Output the (x, y) coordinate of the center of the cell containing the given text.  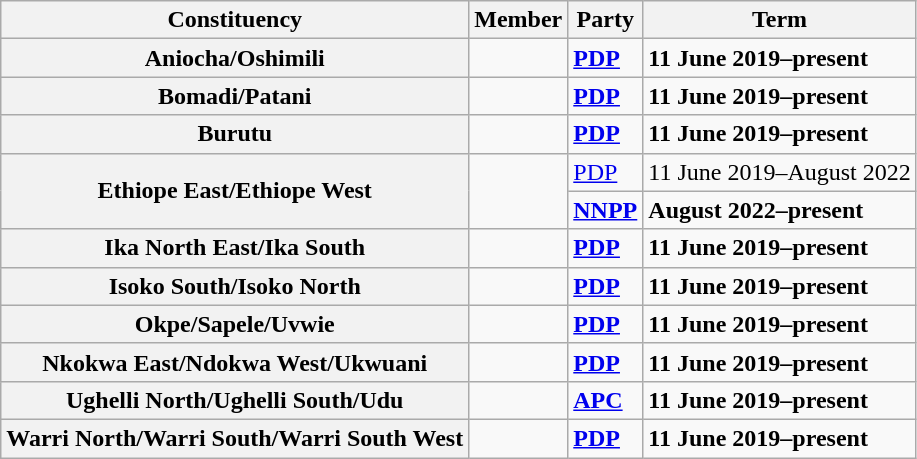
NNPP (606, 210)
Nkokwa East/Ndokwa West/Ukwuani (235, 362)
Term (780, 20)
Isoko South/Isoko North (235, 286)
Ethiope East/Ethiope West (235, 191)
Ika North East/Ika South (235, 248)
Burutu (235, 134)
APC (606, 400)
August 2022–present (780, 210)
11 June 2019–August 2022 (780, 172)
Bomadi/Patani (235, 96)
Ughelli North/Ughelli South/Udu (235, 400)
Warri North/Warri South/Warri South West (235, 438)
Constituency (235, 20)
Okpe/Sapele/Uvwie (235, 324)
Aniocha/Oshimili (235, 58)
Member (518, 20)
Party (606, 20)
